Locate the cell with the specified text and output its (x, y) center coordinate. 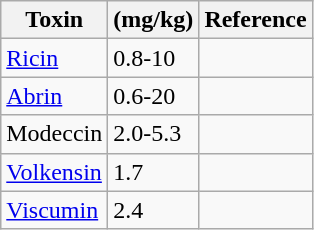
Abrin (54, 96)
Volkensin (54, 172)
2.0-5.3 (154, 134)
Modeccin (54, 134)
Reference (256, 20)
(mg/kg) (154, 20)
0.8-10 (154, 58)
Toxin (54, 20)
2.4 (154, 210)
Viscumin (54, 210)
Ricin (54, 58)
1.7 (154, 172)
0.6-20 (154, 96)
